Determine the (X, Y) coordinate at the center of the cell enclosing the given text.  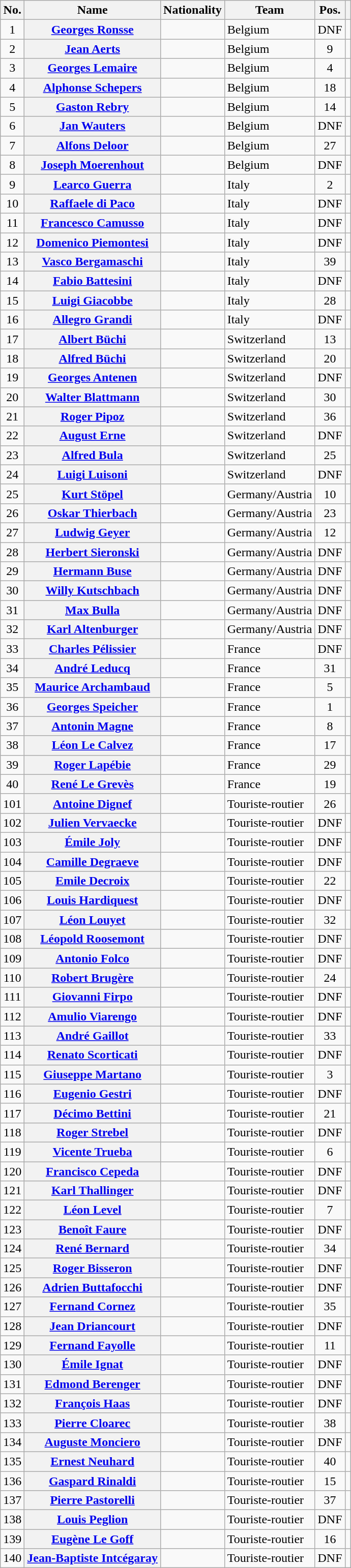
André Gaillot (93, 1036)
Luigi Luisoni (93, 474)
Alfred Bula (93, 455)
Roger Pipoz (93, 416)
Francesco Camusso (93, 223)
119 (12, 1152)
Amulio Viarengo (93, 1016)
130 (12, 1365)
107 (12, 920)
August Erne (93, 436)
Renato Scorticati (93, 1055)
François Haas (93, 1403)
104 (12, 862)
Luigi Giacobbe (93, 300)
136 (12, 1481)
Emile Decroix (93, 881)
127 (12, 1307)
Nationality (193, 10)
Auguste Monciero (93, 1442)
138 (12, 1520)
109 (12, 958)
Giovanni Firpo (93, 997)
Francisco Cepeda (93, 1171)
111 (12, 997)
133 (12, 1423)
Camille Degraeve (93, 862)
Benoît Faure (93, 1229)
Jean Driancourt (93, 1326)
Robert Brugère (93, 978)
Edmond Berenger (93, 1384)
134 (12, 1442)
112 (12, 1016)
Fabio Battesini (93, 281)
Vicente Trueba (93, 1152)
Georges Antenen (93, 378)
Fernand Fayolle (93, 1345)
Vasco Bergamaschi (93, 262)
115 (12, 1074)
110 (12, 978)
Ludwig Geyer (93, 532)
Joseph Moerenhout (93, 165)
Louis Hardiquest (93, 900)
Antonin Magne (93, 726)
Karl Thallinger (93, 1191)
René Le Grevès (93, 784)
Charles Pélissier (93, 649)
No. (12, 10)
101 (12, 803)
Antoine Dignef (93, 803)
Walter Blattmann (93, 397)
Roger Bisseron (93, 1268)
Jean Aerts (93, 49)
103 (12, 842)
Albert Büchi (93, 339)
Name (93, 10)
Max Bulla (93, 610)
Gaspard Rinaldi (93, 1481)
Karl Altenburger (93, 629)
108 (12, 939)
Domenico Piemontesi (93, 243)
Léon Le Calvez (93, 745)
Léopold Roosemont (93, 939)
137 (12, 1500)
Giuseppe Martano (93, 1074)
135 (12, 1461)
Oskar Thierbach (93, 513)
Roger Strebel (93, 1132)
Maurice Archambaud (93, 687)
113 (12, 1036)
102 (12, 823)
114 (12, 1055)
124 (12, 1249)
Gaston Rebry (93, 107)
120 (12, 1171)
140 (12, 1558)
Décimo Bettini (93, 1113)
123 (12, 1229)
Émile Ignat (93, 1365)
122 (12, 1210)
106 (12, 900)
118 (12, 1132)
121 (12, 1191)
Willy Kutschbach (93, 591)
117 (12, 1113)
128 (12, 1326)
Eugène Le Goff (93, 1539)
Georges Lemaire (93, 68)
Team (270, 10)
125 (12, 1268)
Eugenio Gestri (93, 1094)
132 (12, 1403)
105 (12, 881)
131 (12, 1384)
Georges Speicher (93, 707)
Léon Level (93, 1210)
Alfred Büchi (93, 358)
129 (12, 1345)
Julien Vervaecke (93, 823)
Roger Lapébie (93, 765)
Learco Guerra (93, 184)
139 (12, 1539)
Jan Wauters (93, 126)
Ernest Neuhard (93, 1461)
126 (12, 1287)
Fernand Cornez (93, 1307)
Georges Ronsse (93, 29)
Pos. (330, 10)
Pierre Cloarec (93, 1423)
Herbert Sieronski (93, 552)
Alphonse Schepers (93, 87)
Louis Peglion (93, 1520)
André Leducq (93, 668)
Kurt Stöpel (93, 494)
Raffaele di Paco (93, 203)
Adrien Buttafocchi (93, 1287)
Léon Louyet (93, 920)
Alfons Deloor (93, 145)
Jean-Baptiste Intcégaray (93, 1558)
Allegro Grandi (93, 320)
Pierre Pastorelli (93, 1500)
René Bernard (93, 1249)
116 (12, 1094)
Émile Joly (93, 842)
Hermann Buse (93, 571)
Antonio Folco (93, 958)
